Find where the given text appears and provide that cell's center as [x, y] coordinate. 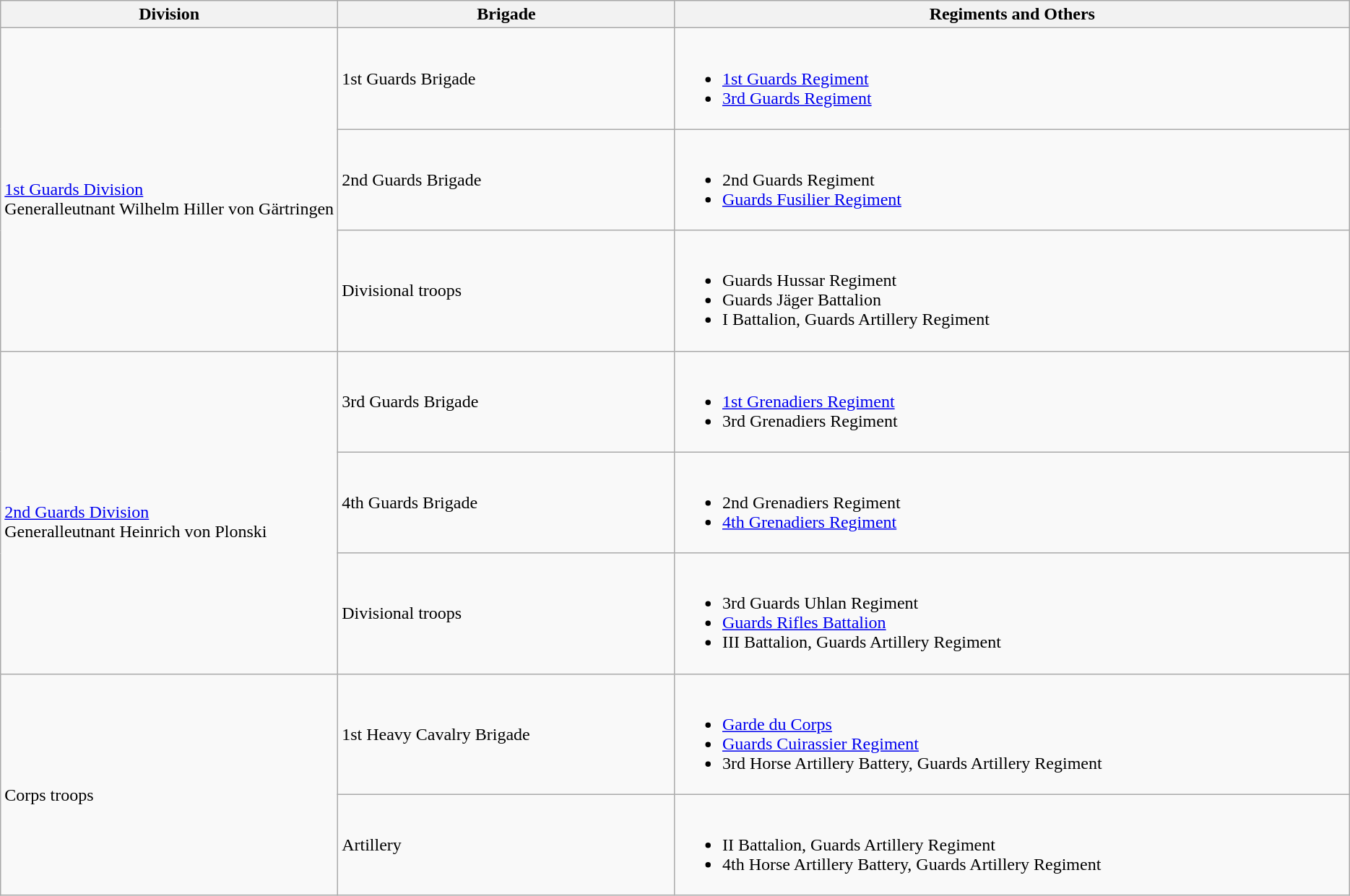
Corps troops [169, 784]
Artillery [507, 845]
1st Guards Regiment3rd Guards Regiment [1012, 79]
2nd Guards Brigade [507, 180]
1st Heavy Cavalry Brigade [507, 734]
Garde du CorpsGuards Cuirassier Regiment3rd Horse Artillery Battery, Guards Artillery Regiment [1012, 734]
2nd Guards Division Generalleutnant Heinrich von Plonski [169, 513]
1st Grenadiers Regiment3rd Grenadiers Regiment [1012, 401]
Regiments and Others [1012, 14]
2nd Guards RegimentGuards Fusilier Regiment [1012, 180]
Guards Hussar RegimentGuards Jäger BattalionI Battalion, Guards Artillery Regiment [1012, 290]
II Battalion, Guards Artillery Regiment4th Horse Artillery Battery, Guards Artillery Regiment [1012, 845]
2nd Grenadiers Regiment4th Grenadiers Regiment [1012, 503]
1st Guards Brigade [507, 79]
3rd Guards Uhlan RegimentGuards Rifles BattalionIII Battalion, Guards Artillery Regiment [1012, 614]
Division [169, 14]
1st Guards Division Generalleutnant Wilhelm Hiller von Gärtringen [169, 189]
Brigade [507, 14]
3rd Guards Brigade [507, 401]
4th Guards Brigade [507, 503]
